Output the [X, Y] coordinate of the center of the cell containing the given text.  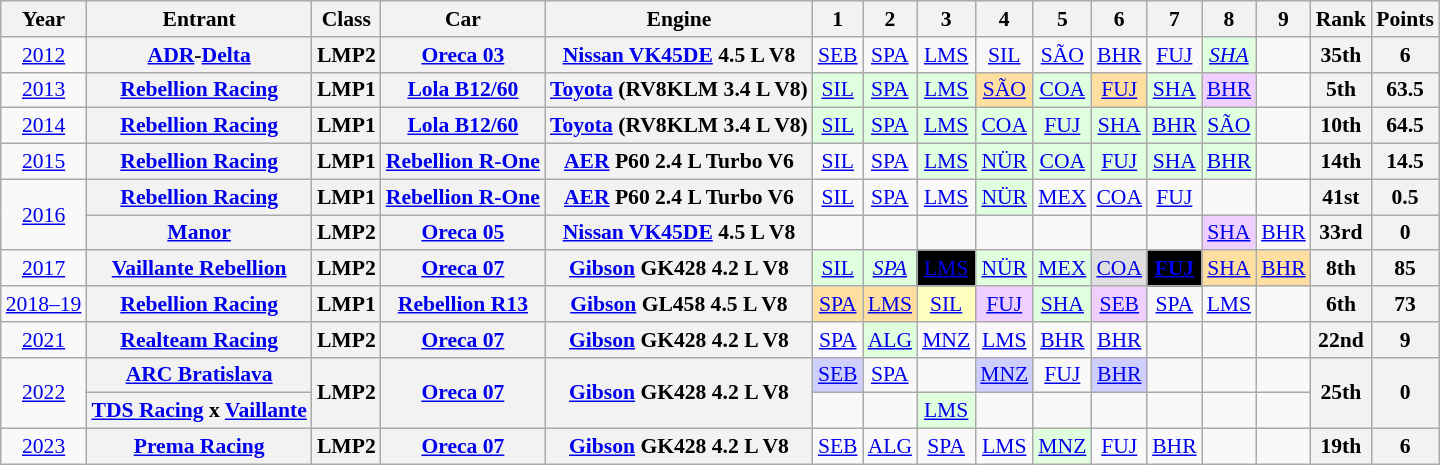
19th [1342, 447]
73 [1405, 304]
Class [346, 19]
Manor [198, 233]
22nd [1342, 340]
2023 [44, 447]
85 [1405, 269]
Points [1405, 19]
33rd [1342, 233]
Rebellion R13 [463, 304]
Entrant [198, 19]
64.5 [1405, 126]
2013 [44, 90]
5 [1062, 19]
Year [44, 19]
ADR-Delta [198, 55]
0.5 [1405, 197]
Realteam Racing [198, 340]
2016 [44, 214]
41st [1342, 197]
Rank [1342, 19]
Engine [679, 19]
3 [946, 19]
2015 [44, 162]
Gibson GL458 4.5 L V8 [679, 304]
35th [1342, 55]
6th [1342, 304]
2021 [44, 340]
Oreca 05 [463, 233]
8 [1230, 19]
2 [890, 19]
TDS Racing x Vaillante [198, 411]
Prema Racing [198, 447]
63.5 [1405, 90]
8th [1342, 269]
Car [463, 19]
2012 [44, 55]
14.5 [1405, 162]
7 [1174, 19]
2018–19 [44, 304]
1 [838, 19]
2017 [44, 269]
Vaillante Rebellion [198, 269]
25th [1342, 392]
2022 [44, 392]
5th [1342, 90]
Oreca 03 [463, 55]
4 [1004, 19]
14th [1342, 162]
10th [1342, 126]
2014 [44, 126]
ARC Bratislava [198, 375]
